Identify which cell holds the provided text, then report its (x, y) central coordinate. 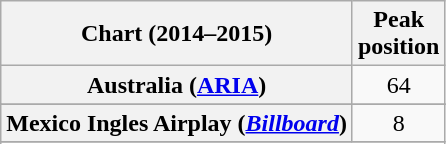
Peakposition (398, 34)
8 (398, 123)
Mexico Ingles Airplay (Billboard) (177, 123)
Chart (2014–2015) (177, 34)
64 (398, 85)
Australia (ARIA) (177, 85)
